Return (x, y) of the center of cell containing provided text 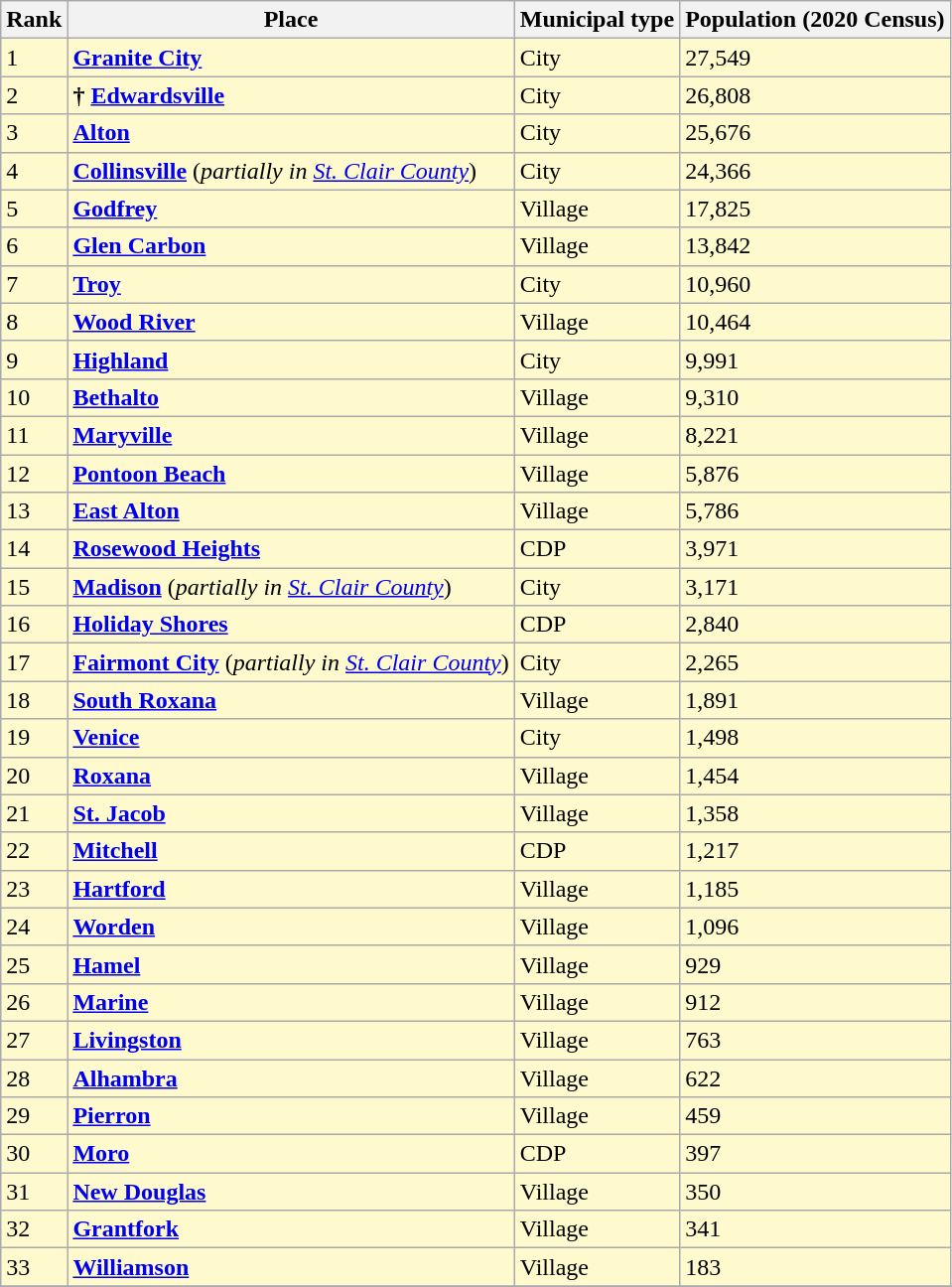
31 (34, 1192)
350 (815, 1192)
12 (34, 474)
Marine (291, 1002)
11 (34, 435)
Highland (291, 359)
8,221 (815, 435)
28 (34, 1077)
Fairmont City (partially in St. Clair County) (291, 662)
Hartford (291, 889)
1,185 (815, 889)
183 (815, 1267)
16 (34, 625)
1,217 (815, 851)
397 (815, 1154)
Hamel (291, 964)
South Roxana (291, 700)
Venice (291, 738)
Municipal type (597, 20)
Glen Carbon (291, 246)
10 (34, 397)
Godfrey (291, 209)
Troy (291, 284)
763 (815, 1040)
1,096 (815, 927)
7 (34, 284)
622 (815, 1077)
10,960 (815, 284)
8 (34, 322)
459 (815, 1116)
1,358 (815, 813)
17 (34, 662)
Maryville (291, 435)
22 (34, 851)
1 (34, 58)
30 (34, 1154)
15 (34, 587)
Rosewood Heights (291, 549)
17,825 (815, 209)
13 (34, 511)
929 (815, 964)
24,366 (815, 171)
Madison (partially in St. Clair County) (291, 587)
Mitchell (291, 851)
Population (2020 Census) (815, 20)
32 (34, 1229)
25 (34, 964)
Wood River (291, 322)
6 (34, 246)
5,786 (815, 511)
Alton (291, 133)
341 (815, 1229)
2 (34, 95)
20 (34, 776)
2,265 (815, 662)
9 (34, 359)
1,454 (815, 776)
Alhambra (291, 1077)
9,991 (815, 359)
25,676 (815, 133)
† Edwardsville (291, 95)
East Alton (291, 511)
Livingston (291, 1040)
Rank (34, 20)
New Douglas (291, 1192)
29 (34, 1116)
Moro (291, 1154)
19 (34, 738)
4 (34, 171)
5,876 (815, 474)
Pontoon Beach (291, 474)
2,840 (815, 625)
24 (34, 927)
Collinsville (partially in St. Clair County) (291, 171)
21 (34, 813)
18 (34, 700)
26 (34, 1002)
3,971 (815, 549)
Holiday Shores (291, 625)
3,171 (815, 587)
Roxana (291, 776)
27,549 (815, 58)
10,464 (815, 322)
Pierron (291, 1116)
9,310 (815, 397)
33 (34, 1267)
912 (815, 1002)
13,842 (815, 246)
1,891 (815, 700)
14 (34, 549)
23 (34, 889)
Grantfork (291, 1229)
26,808 (815, 95)
1,498 (815, 738)
Granite City (291, 58)
Bethalto (291, 397)
27 (34, 1040)
5 (34, 209)
Worden (291, 927)
3 (34, 133)
Williamson (291, 1267)
Place (291, 20)
St. Jacob (291, 813)
